Identify which cell holds the provided text, then report its [X, Y] central coordinate. 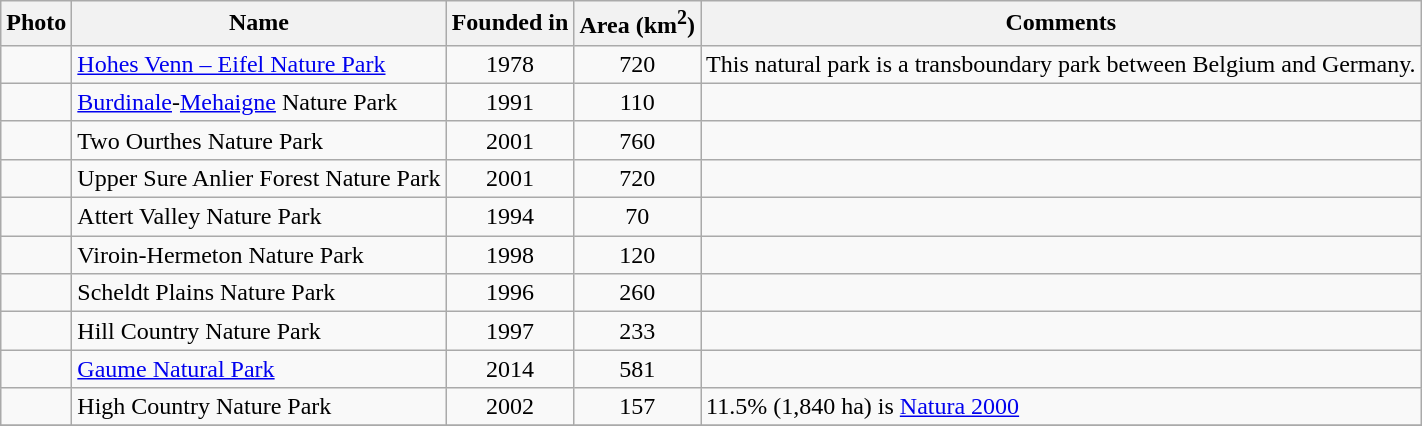
Viroin-Hermeton Nature Park [259, 255]
233 [638, 331]
70 [638, 217]
Gaume Natural Park [259, 369]
Burdinale-Mehaigne Nature Park [259, 102]
1991 [510, 102]
1978 [510, 64]
Two Ourthes Nature Park [259, 140]
110 [638, 102]
Scheldt Plains Nature Park [259, 293]
581 [638, 369]
11.5% (1,840 ha) is Natura 2000 [1062, 407]
Hill Country Nature Park [259, 331]
760 [638, 140]
2014 [510, 369]
High Country Nature Park [259, 407]
Area (km2) [638, 24]
1994 [510, 217]
1997 [510, 331]
Hohes Venn – Eifel Nature Park [259, 64]
120 [638, 255]
157 [638, 407]
Founded in [510, 24]
Upper Sure Anlier Forest Nature Park [259, 178]
Attert Valley Nature Park [259, 217]
1998 [510, 255]
260 [638, 293]
This natural park is a transboundary park between Belgium and Germany. [1062, 64]
Comments [1062, 24]
2002 [510, 407]
Photo [36, 24]
1996 [510, 293]
Name [259, 24]
